Search for the cell housing the specified text and yield its [X, Y] center coordinate. 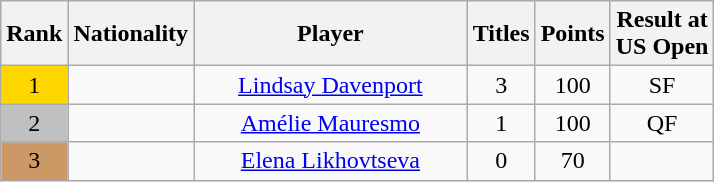
Rank [34, 34]
70 [572, 161]
Points [572, 34]
Result atUS Open [662, 34]
Nationality [131, 34]
Elena Likhovtseva [331, 161]
QF [662, 123]
SF [662, 85]
Amélie Mauresmo [331, 123]
Lindsay Davenport [331, 85]
2 [34, 123]
Titles [501, 34]
Player [331, 34]
0 [501, 161]
